Find where the given text appears and provide that cell's center as [X, Y] coordinate. 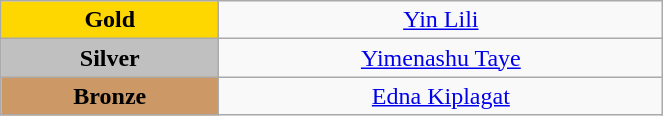
Edna Kiplagat [441, 96]
Gold [110, 20]
Yimenashu Taye [441, 58]
Yin Lili [441, 20]
Silver [110, 58]
Bronze [110, 96]
